Capture the cell that displays the provided text and extract its [X, Y] central coordinate. 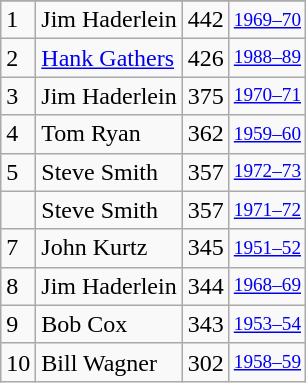
9 [18, 324]
362 [206, 134]
1953–54 [267, 324]
Bob Cox [109, 324]
1959–60 [267, 134]
1971–72 [267, 210]
1958–59 [267, 362]
4 [18, 134]
John Kurtz [109, 248]
Hank Gathers [109, 58]
1972–73 [267, 172]
426 [206, 58]
1969–70 [267, 20]
1968–69 [267, 286]
302 [206, 362]
8 [18, 286]
1988–89 [267, 58]
344 [206, 286]
375 [206, 96]
2 [18, 58]
1951–52 [267, 248]
1970–71 [267, 96]
1 [18, 20]
7 [18, 248]
442 [206, 20]
Tom Ryan [109, 134]
10 [18, 362]
345 [206, 248]
Bill Wagner [109, 362]
343 [206, 324]
3 [18, 96]
5 [18, 172]
